Return the [X, Y] coordinate for the center point of the cell that contains the specified text.  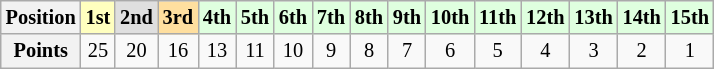
Points [41, 51]
10 [293, 51]
7th [331, 17]
2 [642, 51]
8th [369, 17]
7 [407, 51]
25 [98, 51]
1 [690, 51]
3 [593, 51]
10th [450, 17]
11th [498, 17]
20 [136, 51]
6th [293, 17]
9th [407, 17]
4th [217, 17]
2nd [136, 17]
14th [642, 17]
13 [217, 51]
8 [369, 51]
4 [545, 51]
5 [498, 51]
13th [593, 17]
15th [690, 17]
6 [450, 51]
1st [98, 17]
11 [255, 51]
9 [331, 51]
Position [41, 17]
12th [545, 17]
3rd [178, 17]
16 [178, 51]
5th [255, 17]
